For the text-containing cell, return its midpoint in [X, Y] coordinate format. 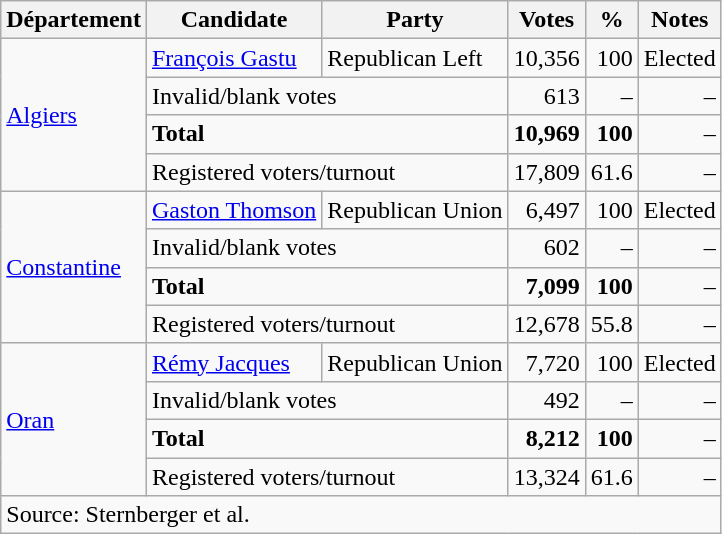
7,099 [546, 286]
Gaston Thomson [234, 210]
13,324 [546, 477]
François Gastu [234, 58]
7,720 [546, 362]
Constantine [74, 267]
10,356 [546, 58]
Oran [74, 419]
6,497 [546, 210]
55.8 [612, 324]
Republican Left [415, 58]
17,809 [546, 172]
492 [546, 400]
Notes [680, 20]
613 [546, 96]
Algiers [74, 115]
Candidate [234, 20]
10,969 [546, 134]
602 [546, 248]
% [612, 20]
8,212 [546, 438]
Rémy Jacques [234, 362]
Votes [546, 20]
12,678 [546, 324]
Source: Sternberger et al. [361, 515]
Party [415, 20]
Département [74, 20]
